Identify which cell holds the provided text, then report its [x, y] central coordinate. 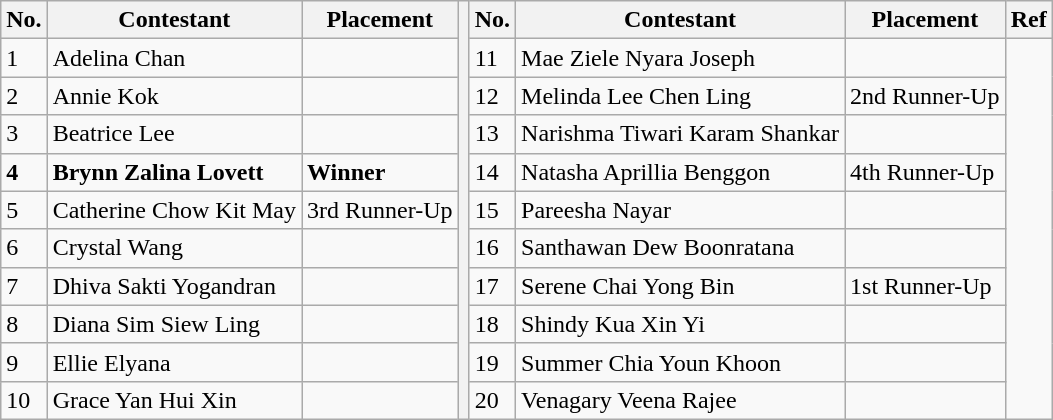
4 [24, 172]
Venagary Veena Rajee [680, 400]
16 [492, 248]
Ellie Elyana [174, 362]
1 [24, 58]
13 [492, 134]
17 [492, 286]
5 [24, 210]
2 [24, 96]
Summer Chia Youn Khoon [680, 362]
15 [492, 210]
Narishma Tiwari Karam Shankar [680, 134]
4th Runner-Up [926, 172]
Shindy Kua Xin Yi [680, 324]
Melinda Lee Chen Ling [680, 96]
Annie Kok [174, 96]
11 [492, 58]
1st Runner-Up [926, 286]
Diana Sim Siew Ling [174, 324]
8 [24, 324]
19 [492, 362]
18 [492, 324]
Pareesha Nayar [680, 210]
3rd Runner-Up [380, 210]
Adelina Chan [174, 58]
9 [24, 362]
3 [24, 134]
2nd Runner-Up [926, 96]
Beatrice Lee [174, 134]
Winner [380, 172]
Mae Ziele Nyara Joseph [680, 58]
6 [24, 248]
Crystal Wang [174, 248]
Dhiva Sakti Yogandran [174, 286]
10 [24, 400]
Serene Chai Yong Bin [680, 286]
Ref [1028, 20]
7 [24, 286]
Catherine Chow Kit May [174, 210]
Natasha Aprillia Benggon [680, 172]
14 [492, 172]
20 [492, 400]
Santhawan Dew Boonratana [680, 248]
12 [492, 96]
Grace Yan Hui Xin [174, 400]
Brynn Zalina Lovett [174, 172]
